Pinpoint the cell where the given text exists, returning its (x, y) midpoint coordinate. 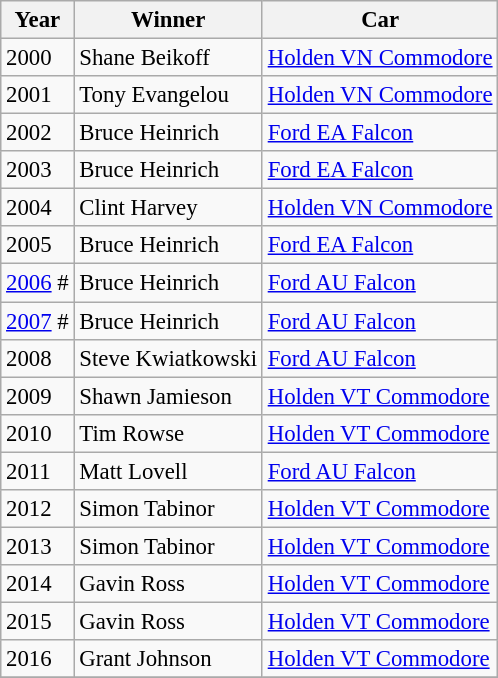
2004 (38, 208)
2009 (38, 396)
2001 (38, 95)
Shane Beikoff (168, 58)
2016 (38, 659)
2013 (38, 546)
2008 (38, 358)
Winner (168, 20)
2014 (38, 584)
Car (380, 20)
2005 (38, 245)
2007 # (38, 321)
2011 (38, 471)
Grant Johnson (168, 659)
Year (38, 20)
2003 (38, 170)
2002 (38, 133)
Tony Evangelou (168, 95)
2012 (38, 509)
2006 # (38, 283)
2000 (38, 58)
2010 (38, 433)
Tim Rowse (168, 433)
Shawn Jamieson (168, 396)
Clint Harvey (168, 208)
Steve Kwiatkowski (168, 358)
2015 (38, 621)
Matt Lovell (168, 471)
